Provide the (x, y) coordinate of the cell's center where the given text is located.  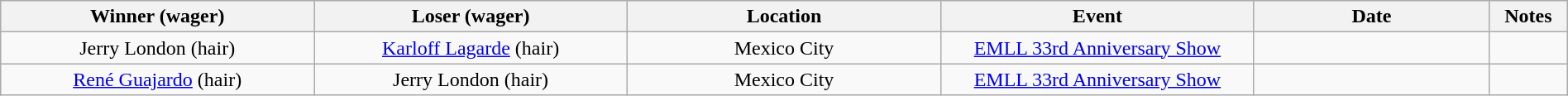
Location (784, 17)
René Guajardo (hair) (157, 79)
Date (1371, 17)
Karloff Lagarde (hair) (471, 48)
Event (1097, 17)
Notes (1528, 17)
Loser (wager) (471, 17)
Winner (wager) (157, 17)
